Output the [X, Y] coordinate of the center of the cell containing the given text.  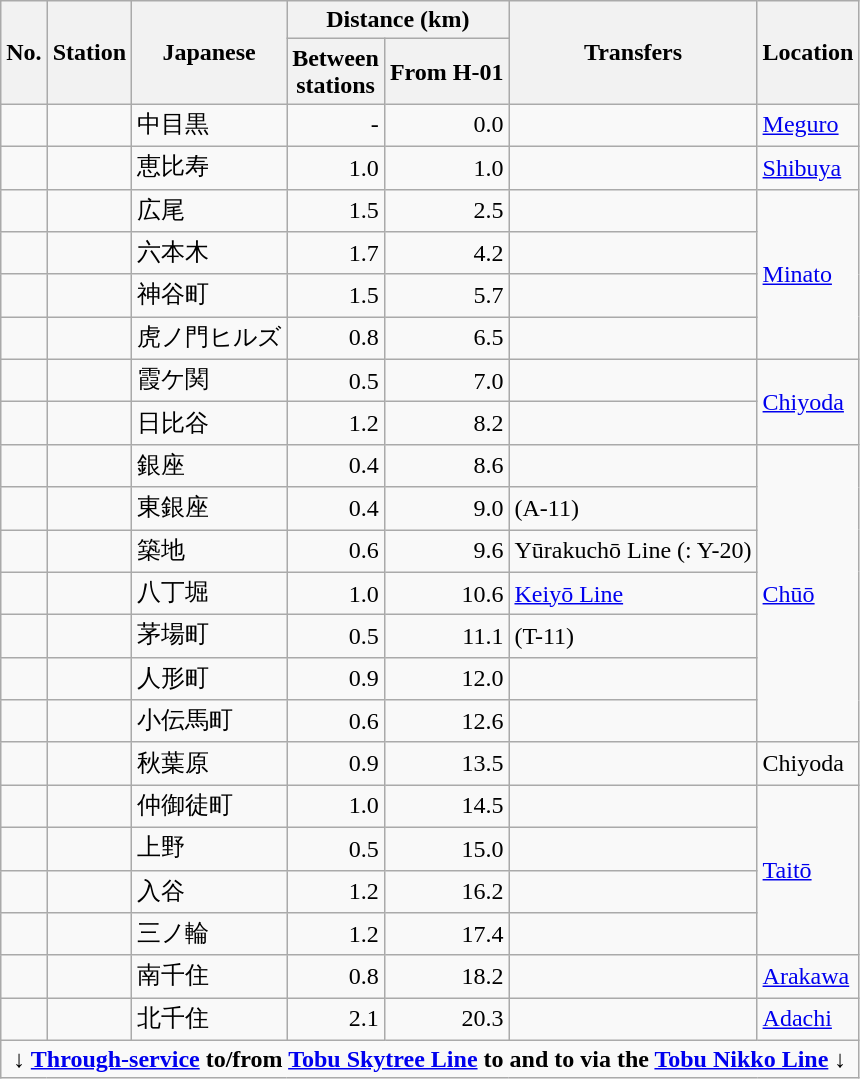
11.1 [446, 636]
2.1 [336, 1020]
12.6 [446, 722]
6.5 [446, 338]
(T-11) [633, 636]
築地 [210, 552]
虎ノ門ヒルズ [210, 338]
東銀座 [210, 508]
Meguro [808, 126]
小伝馬町 [210, 722]
Chūō [808, 593]
17.4 [446, 934]
- [336, 126]
1.7 [336, 254]
Distance (km) [398, 20]
20.3 [446, 1020]
Location [808, 52]
(A-11) [633, 508]
Yūrakuchō Line (: Y-20) [633, 552]
秋葉原 [210, 764]
Minato [808, 274]
Adachi [808, 1020]
南千住 [210, 976]
Station [89, 52]
↓ Through-service to/from Tobu Skytree Line to and to via the Tobu Nikko Line ↓ [430, 1059]
0.0 [446, 126]
霞ケ関 [210, 380]
Japanese [210, 52]
8.2 [446, 424]
16.2 [446, 892]
15.0 [446, 848]
4.2 [446, 254]
上野 [210, 848]
神谷町 [210, 296]
7.0 [446, 380]
13.5 [446, 764]
Arakawa [808, 976]
八丁堀 [210, 594]
Shibuya [808, 168]
北千住 [210, 1020]
Keiyō Line [633, 594]
仲御徒町 [210, 806]
From H-01 [446, 72]
銀座 [210, 466]
中目黒 [210, 126]
12.0 [446, 678]
10.6 [446, 594]
日比谷 [210, 424]
三ノ輪 [210, 934]
9.6 [446, 552]
人形町 [210, 678]
14.5 [446, 806]
5.7 [446, 296]
Transfers [633, 52]
Taitō [808, 870]
No. [24, 52]
9.0 [446, 508]
広尾 [210, 210]
8.6 [446, 466]
恵比寿 [210, 168]
18.2 [446, 976]
Betweenstations [336, 72]
2.5 [446, 210]
六本木 [210, 254]
入谷 [210, 892]
茅場町 [210, 636]
